Determine the [X, Y] coordinate at the center of the cell enclosing the given text.  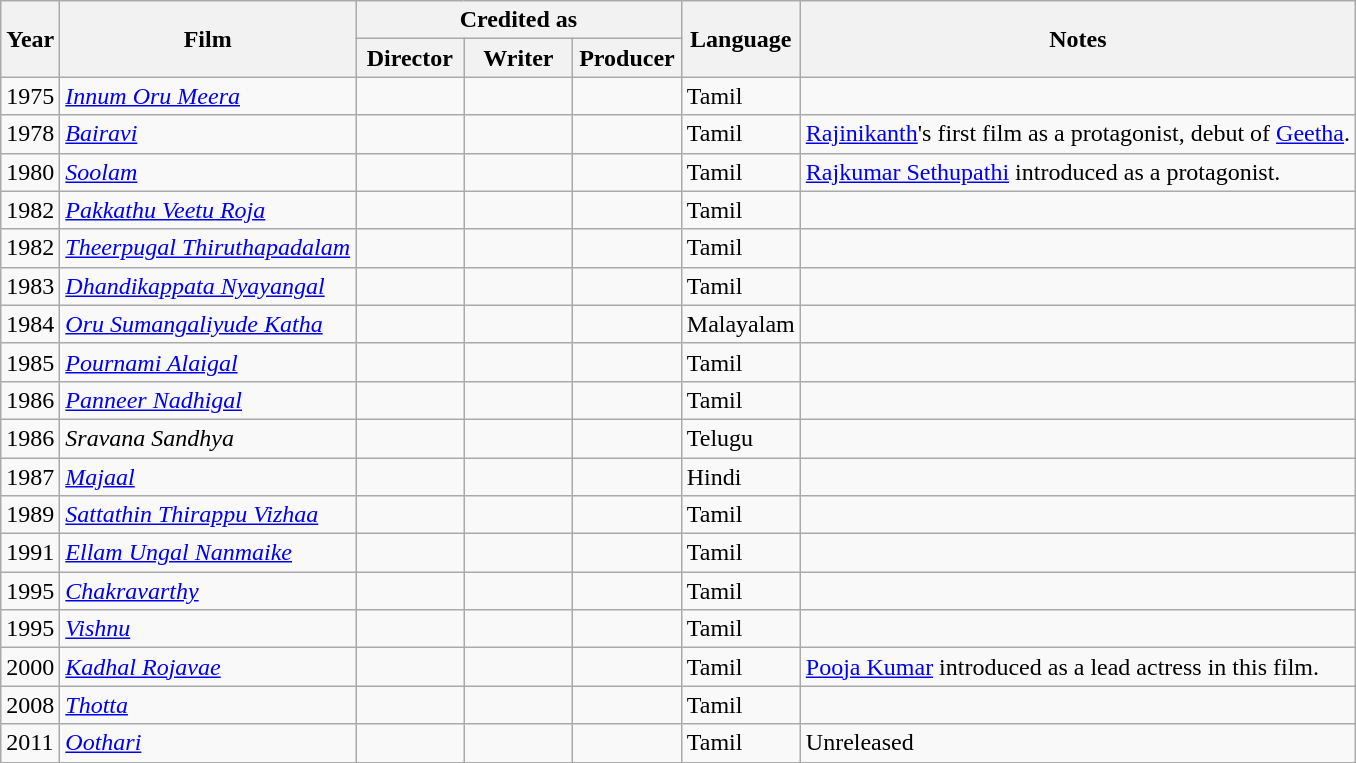
Panneer Nadhigal [208, 400]
Soolam [208, 172]
Unreleased [1078, 743]
Majaal [208, 477]
Year [30, 39]
Hindi [740, 477]
Rajkumar Sethupathi introduced as a protagonist. [1078, 172]
1975 [30, 96]
Telugu [740, 438]
1987 [30, 477]
Malayalam [740, 324]
Writer [518, 58]
Notes [1078, 39]
2000 [30, 667]
Dhandikappata Nyayangal [208, 286]
1985 [30, 362]
1989 [30, 515]
Theerpugal Thiruthapadalam [208, 248]
Pooja Kumar introduced as a lead actress in this film. [1078, 667]
1980 [30, 172]
Oothari [208, 743]
Innum Oru Meera [208, 96]
Film [208, 39]
Vishnu [208, 629]
Thotta [208, 705]
Sravana Sandhya [208, 438]
Sattathin Thirappu Vizhaa [208, 515]
Pakkathu Veetu Roja [208, 210]
2008 [30, 705]
Kadhal Rojavae [208, 667]
Director [410, 58]
Rajinikanth's first film as a protagonist, debut of Geetha. [1078, 134]
1983 [30, 286]
1984 [30, 324]
Oru Sumangaliyude Katha [208, 324]
1978 [30, 134]
Language [740, 39]
1991 [30, 553]
Bairavi [208, 134]
Pournami Alaigal [208, 362]
Credited as [519, 20]
Producer [628, 58]
2011 [30, 743]
Chakravarthy [208, 591]
Ellam Ungal Nanmaike [208, 553]
